Provide the [X, Y] coordinate of the cell's center where the given text is located.  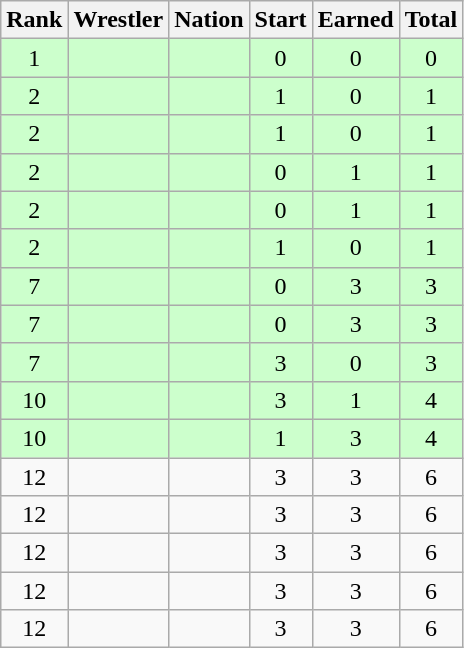
Nation [209, 20]
Start [280, 20]
Total [431, 20]
Rank [34, 20]
Wrestler [118, 20]
Earned [356, 20]
